Extract the (x, y) coordinate from the center of the cell holding the provided text.  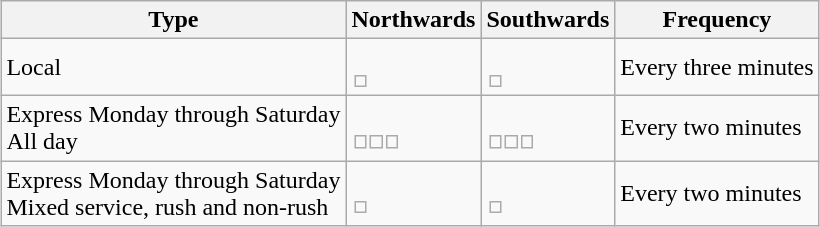
Type (174, 20)
Northwards (414, 20)
Local (174, 68)
Frequency (717, 20)
Every three minutes (717, 68)
Express Monday through SaturdayMixed service, rush and non-rush (174, 192)
Express Monday through SaturdayAll day (174, 128)
Southwards (548, 20)
